Search for the cell housing the specified text and yield its [x, y] center coordinate. 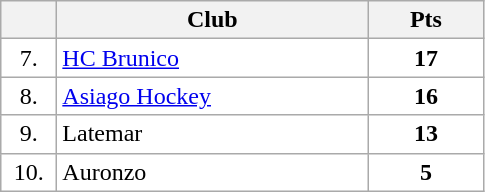
16 [426, 96]
Auronzo [212, 172]
Latemar [212, 134]
5 [426, 172]
13 [426, 134]
9. [29, 134]
HC Brunico [212, 58]
Asiago Hockey [212, 96]
7. [29, 58]
8. [29, 96]
10. [29, 172]
17 [426, 58]
Club [212, 20]
Pts [426, 20]
